Return the (x, y) coordinate for the center point of the cell that contains the specified text.  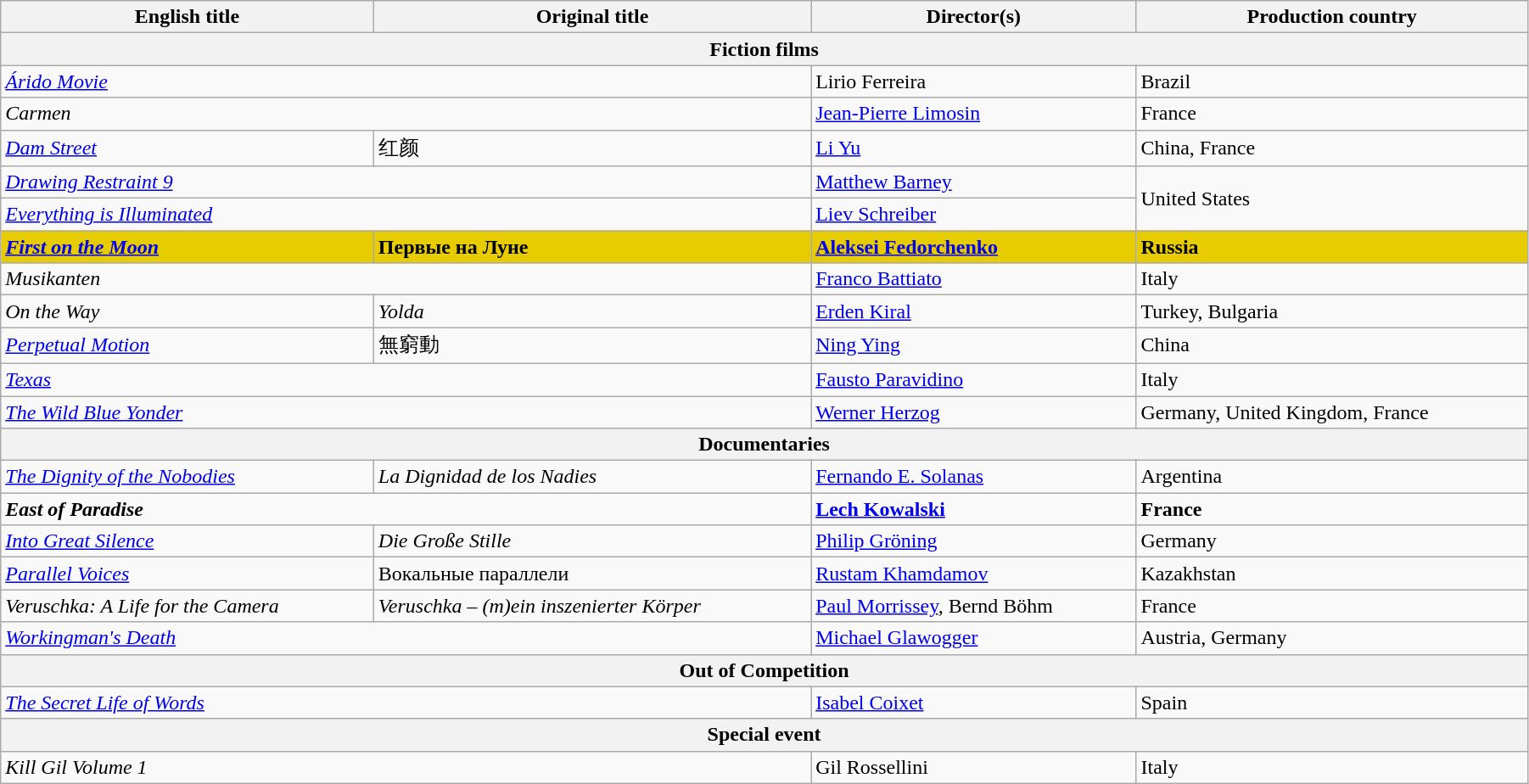
La Dignidad de los Nadies (592, 477)
Parallel Voices (188, 574)
Ning Ying (974, 346)
Michael Glawogger (974, 638)
Musikanten (406, 279)
China (1332, 346)
Árido Movie (406, 81)
無窮動 (592, 346)
The Secret Life of Words (406, 703)
Germany, United Kingdom, France (1332, 412)
Production country (1332, 17)
Dam Street (188, 148)
Director(s) (974, 17)
Workingman's Death (406, 638)
红颜 (592, 148)
Li Yu (974, 148)
Lirio Ferreira (974, 81)
Kill Gil Volume 1 (406, 767)
On the Way (188, 311)
United States (1332, 199)
Первые на Луне (592, 247)
Austria, Germany (1332, 638)
Original title (592, 17)
Documentaries (764, 445)
The Wild Blue Yonder (406, 412)
Texas (406, 379)
Drawing Restraint 9 (406, 182)
Argentina (1332, 477)
Вокальные параллели (592, 574)
Out of Competition (764, 670)
East of Paradise (406, 509)
Perpetual Motion (188, 346)
Jean-Pierre Limosin (974, 114)
Werner Herzog (974, 412)
Isabel Coixet (974, 703)
Special event (764, 735)
Veruschka: A Life for the Camera (188, 606)
Matthew Barney (974, 182)
Yolda (592, 311)
Spain (1332, 703)
Turkey, Bulgaria (1332, 311)
Germany (1332, 541)
Kazakhstan (1332, 574)
Fausto Paravidino (974, 379)
Lech Kowalski (974, 509)
English title (188, 17)
Philip Gröning (974, 541)
Brazil (1332, 81)
Everything is Illuminated (406, 215)
Carmen (406, 114)
Rustam Khamdamov (974, 574)
Russia (1332, 247)
Into Great Silence (188, 541)
First on the Moon (188, 247)
Fiction films (764, 49)
Liev Schreiber (974, 215)
Gil Rossellini (974, 767)
Die Große Stille (592, 541)
Veruschka – (m)ein inszenierter Körper (592, 606)
Franco Battiato (974, 279)
China, France (1332, 148)
The Dignity of the Nobodies (188, 477)
Aleksei Fedorchenko (974, 247)
Erden Kiral (974, 311)
Paul Morrissey, Bernd Böhm (974, 606)
Fernando E. Solanas (974, 477)
